Capture the cell that displays the provided text and extract its (X, Y) central coordinate. 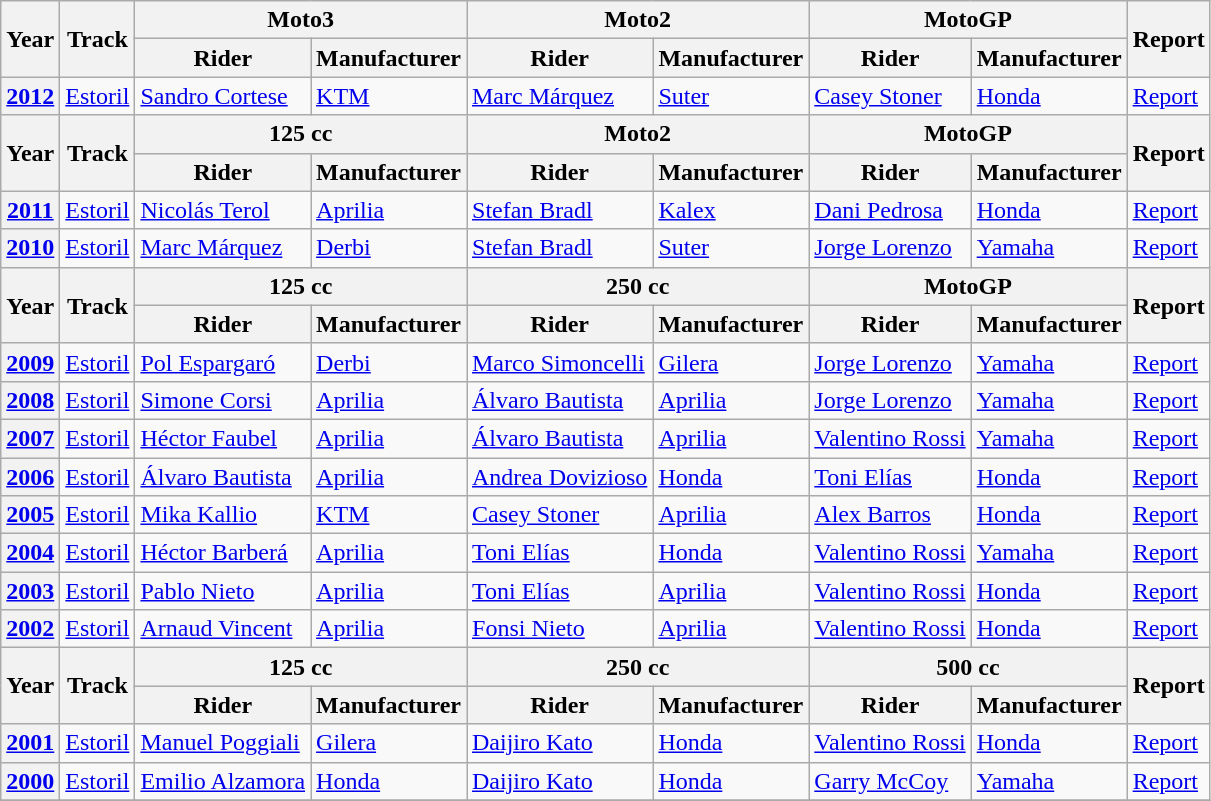
500 cc (968, 667)
Alex Barros (890, 515)
2012 (30, 96)
2001 (30, 743)
Arnaud Vincent (223, 629)
2003 (30, 591)
Pol Espargaró (223, 362)
Andrea Dovizioso (559, 477)
2008 (30, 400)
2005 (30, 515)
2007 (30, 438)
Manuel Poggiali (223, 743)
2011 (30, 210)
Kalex (731, 210)
2010 (30, 248)
Sandro Cortese (223, 96)
2004 (30, 553)
Simone Corsi (223, 400)
Marco Simoncelli (559, 362)
Nicolás Terol (223, 210)
Pablo Nieto (223, 591)
2002 (30, 629)
Héctor Faubel (223, 438)
2009 (30, 362)
2000 (30, 781)
2006 (30, 477)
Emilio Alzamora (223, 781)
Dani Pedrosa (890, 210)
Garry McCoy (890, 781)
Mika Kallio (223, 515)
Moto3 (301, 20)
Héctor Barberá (223, 553)
Fonsi Nieto (559, 629)
